Find where the given text appears and provide that cell's center as [X, Y] coordinate. 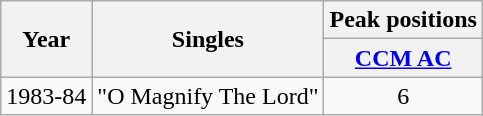
6 [403, 96]
Peak positions [403, 20]
CCM AC [403, 58]
Singles [208, 39]
1983-84 [46, 96]
Year [46, 39]
"O Magnify The Lord" [208, 96]
